Locate the cell with the specified text and output its (X, Y) center coordinate. 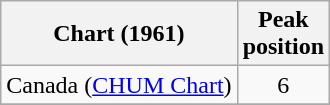
6 (283, 85)
Canada (CHUM Chart) (119, 85)
Chart (1961) (119, 34)
Peakposition (283, 34)
